Locate the cell with the specified text and output its [X, Y] center coordinate. 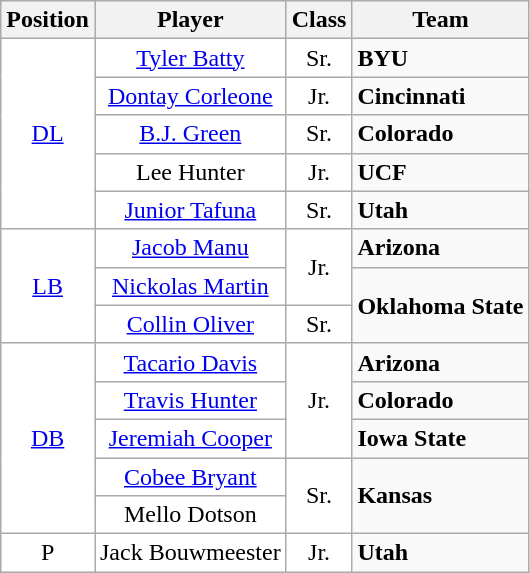
Junior Tafuna [190, 210]
B.J. Green [190, 134]
Nickolas Martin [190, 286]
BYU [440, 58]
Team [440, 20]
Dontay Corleone [190, 96]
Class [319, 20]
Tacario Davis [190, 362]
Collin Oliver [190, 324]
Position [48, 20]
Jacob Manu [190, 248]
Jack Bouwmeester [190, 553]
Travis Hunter [190, 400]
Kansas [440, 496]
DB [48, 438]
DL [48, 134]
Iowa State [440, 438]
UCF [440, 172]
Lee Hunter [190, 172]
Cincinnati [440, 96]
Mello Dotson [190, 515]
P [48, 553]
Player [190, 20]
LB [48, 286]
Cobee Bryant [190, 477]
Tyler Batty [190, 58]
Oklahoma State [440, 305]
Jeremiah Cooper [190, 438]
